Search for the cell housing the specified text and yield its [x, y] center coordinate. 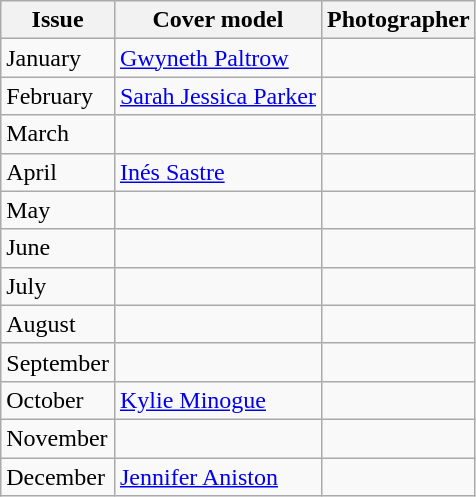
August [58, 324]
Sarah Jessica Parker [218, 96]
May [58, 210]
September [58, 362]
Issue [58, 20]
December [58, 477]
Kylie Minogue [218, 400]
November [58, 438]
Gwyneth Paltrow [218, 58]
March [58, 134]
Inés Sastre [218, 172]
Photographer [398, 20]
June [58, 248]
April [58, 172]
February [58, 96]
July [58, 286]
October [58, 400]
Cover model [218, 20]
January [58, 58]
Jennifer Aniston [218, 477]
